Locate the cell with the specified text and output its [X, Y] center coordinate. 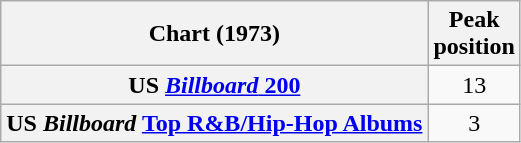
Peakposition [474, 34]
3 [474, 123]
Chart (1973) [214, 34]
13 [474, 85]
US Billboard 200 [214, 85]
US Billboard Top R&B/Hip-Hop Albums [214, 123]
